Return (x, y) of the center of cell containing provided text 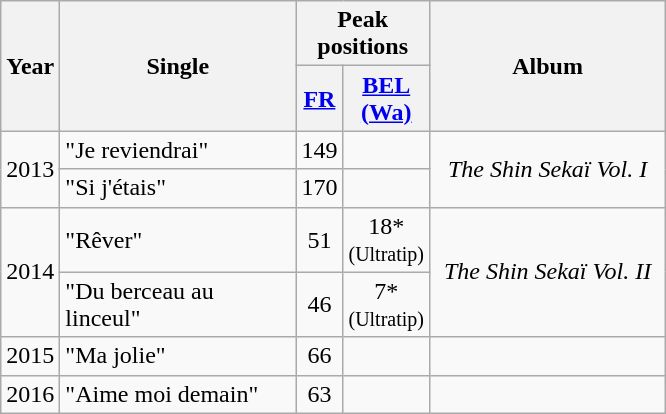
Album (548, 66)
"Si j'étais" (178, 188)
2014 (30, 272)
"Je reviendrai" (178, 150)
Single (178, 66)
2016 (30, 394)
The Shin Sekaï Vol. I (548, 169)
18*(Ultratip) (386, 240)
"Ma jolie" (178, 356)
Peak positions (363, 34)
Year (30, 66)
170 (320, 188)
"Aime moi demain" (178, 394)
63 (320, 394)
51 (320, 240)
BEL(Wa) (386, 98)
7*(Ultratip) (386, 304)
66 (320, 356)
2015 (30, 356)
The Shin Sekaï Vol. II (548, 272)
"Rêver" (178, 240)
FR (320, 98)
"Du berceau au linceul" (178, 304)
149 (320, 150)
46 (320, 304)
2013 (30, 169)
